Detect which cell encompasses the target text, then output its (x, y) center coordinate. 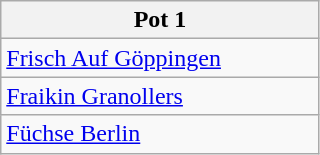
Pot 1 (160, 20)
Frisch Auf Göppingen (160, 58)
Fraikin Granollers (160, 96)
Füchse Berlin (160, 134)
